For the text-containing cell, return its midpoint in (X, Y) coordinate format. 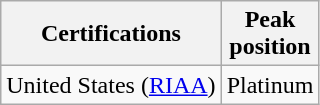
Certifications (111, 34)
United States (RIAA) (111, 85)
Peakposition (270, 34)
Platinum (270, 85)
